Identify which cell holds the provided text, then report its (x, y) central coordinate. 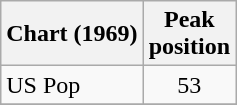
US Pop (72, 85)
53 (189, 85)
Peakposition (189, 34)
Chart (1969) (72, 34)
